Capture the cell that displays the provided text and extract its (X, Y) central coordinate. 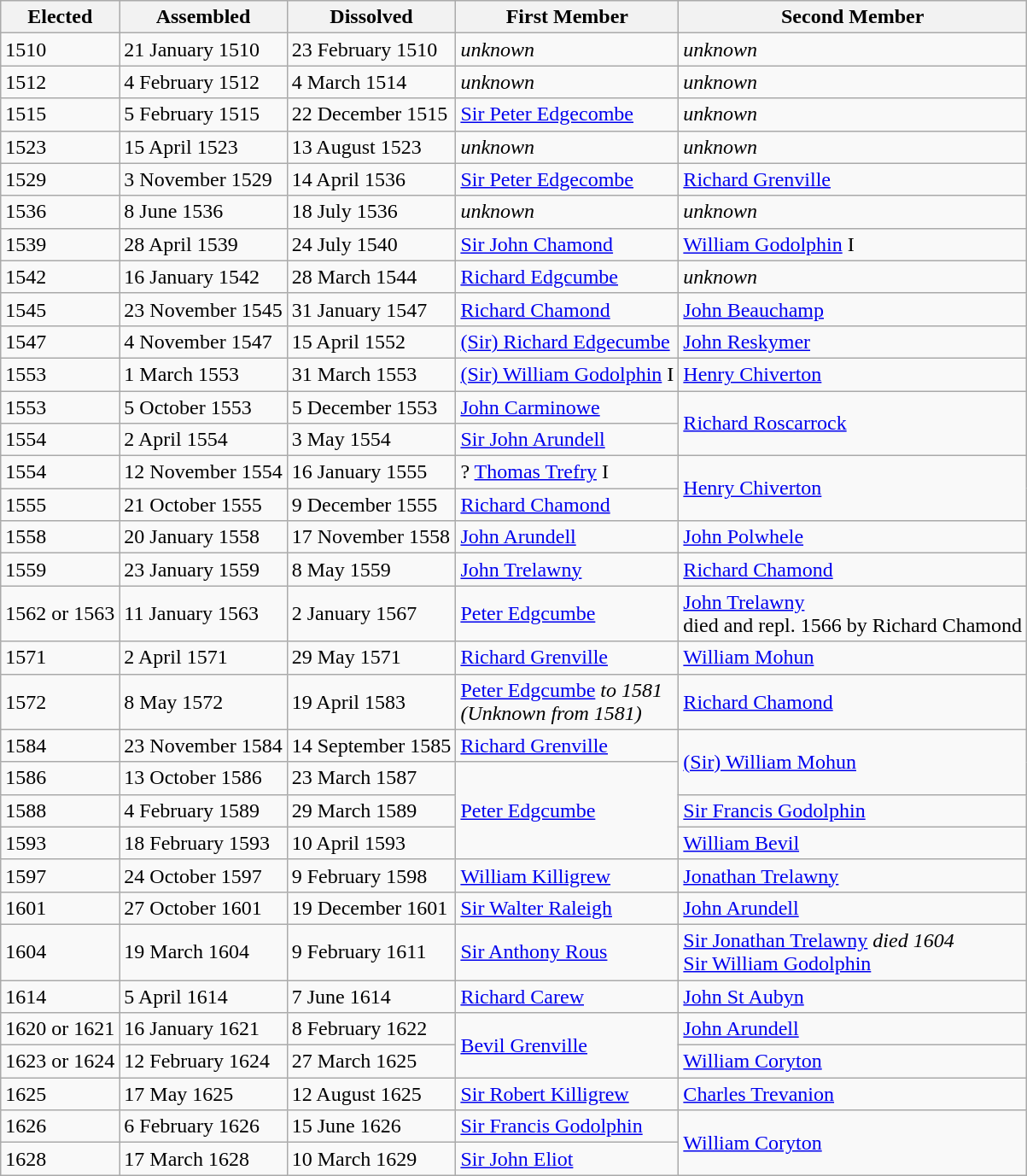
1545 (60, 309)
12 February 1624 (203, 1062)
1620 or 1621 (60, 1029)
Richard Carew (567, 997)
18 July 1536 (371, 212)
18 February 1593 (203, 843)
John Beauchamp (853, 309)
6 February 1626 (203, 1126)
1571 (60, 658)
Richard Edgcumbe (567, 277)
1 March 1553 (203, 374)
15 April 1523 (203, 147)
13 October 1586 (203, 778)
8 May 1572 (203, 702)
4 March 1514 (371, 82)
1604 (60, 951)
Second Member (853, 17)
23 November 1545 (203, 309)
10 March 1629 (371, 1159)
12 November 1554 (203, 472)
5 April 1614 (203, 997)
21 October 1555 (203, 505)
2 January 1567 (371, 613)
Jonathan Trelawny (853, 875)
1626 (60, 1126)
Peter Edgcumbe to 1581(Unknown from 1581) (567, 702)
Richard Roscarrock (853, 424)
John Trelawny (567, 570)
19 March 1604 (203, 951)
13 August 1523 (371, 147)
15 April 1552 (371, 342)
1572 (60, 702)
27 October 1601 (203, 908)
17 March 1628 (203, 1159)
1529 (60, 179)
8 May 1559 (371, 570)
1625 (60, 1094)
29 May 1571 (371, 658)
14 September 1585 (371, 746)
1555 (60, 505)
16 January 1555 (371, 472)
14 April 1536 (371, 179)
William Bevil (853, 843)
20 January 1558 (203, 537)
4 February 1589 (203, 810)
8 February 1622 (371, 1029)
Sir Anthony Rous (567, 951)
1584 (60, 746)
Charles Trevanion (853, 1094)
1623 or 1624 (60, 1062)
Elected (60, 17)
1558 (60, 537)
? Thomas Trefry I (567, 472)
John Carminowe (567, 407)
4 November 1547 (203, 342)
12 August 1625 (371, 1094)
First Member (567, 17)
19 December 1601 (371, 908)
(Sir) William Mohun (853, 762)
2 April 1554 (203, 440)
1586 (60, 778)
Sir John Arundell (567, 440)
24 July 1540 (371, 244)
23 November 1584 (203, 746)
19 April 1583 (371, 702)
1588 (60, 810)
5 December 1553 (371, 407)
16 January 1542 (203, 277)
5 October 1553 (203, 407)
John Reskymer (853, 342)
27 March 1625 (371, 1062)
1510 (60, 50)
1515 (60, 114)
1597 (60, 875)
2 April 1571 (203, 658)
Assembled (203, 17)
28 April 1539 (203, 244)
1512 (60, 82)
8 June 1536 (203, 212)
William Godolphin I (853, 244)
(Sir) Richard Edgecumbe (567, 342)
John Polwhele (853, 537)
17 May 1625 (203, 1094)
1593 (60, 843)
7 June 1614 (371, 997)
3 May 1554 (371, 440)
John Trelawny died and repl. 1566 by Richard Chamond (853, 613)
1542 (60, 277)
1562 or 1563 (60, 613)
John St Aubyn (853, 997)
1523 (60, 147)
9 February 1611 (371, 951)
28 March 1544 (371, 277)
16 January 1621 (203, 1029)
3 November 1529 (203, 179)
5 February 1515 (203, 114)
22 December 1515 (371, 114)
15 June 1626 (371, 1126)
1614 (60, 997)
1601 (60, 908)
William Mohun (853, 658)
Bevil Grenville (567, 1045)
1547 (60, 342)
29 March 1589 (371, 810)
10 April 1593 (371, 843)
William Killigrew (567, 875)
21 January 1510 (203, 50)
Sir Walter Raleigh (567, 908)
9 February 1598 (371, 875)
Dissolved (371, 17)
31 January 1547 (371, 309)
Sir John Chamond (567, 244)
1539 (60, 244)
23 January 1559 (203, 570)
17 November 1558 (371, 537)
1628 (60, 1159)
9 December 1555 (371, 505)
4 February 1512 (203, 82)
24 October 1597 (203, 875)
(Sir) William Godolphin I (567, 374)
23 February 1510 (371, 50)
Sir John Eliot (567, 1159)
1536 (60, 212)
1559 (60, 570)
31 March 1553 (371, 374)
23 March 1587 (371, 778)
11 January 1563 (203, 613)
Sir Jonathan Trelawny died 1604Sir William Godolphin (853, 951)
Sir Robert Killigrew (567, 1094)
